For the text-containing cell, return its midpoint in (x, y) coordinate format. 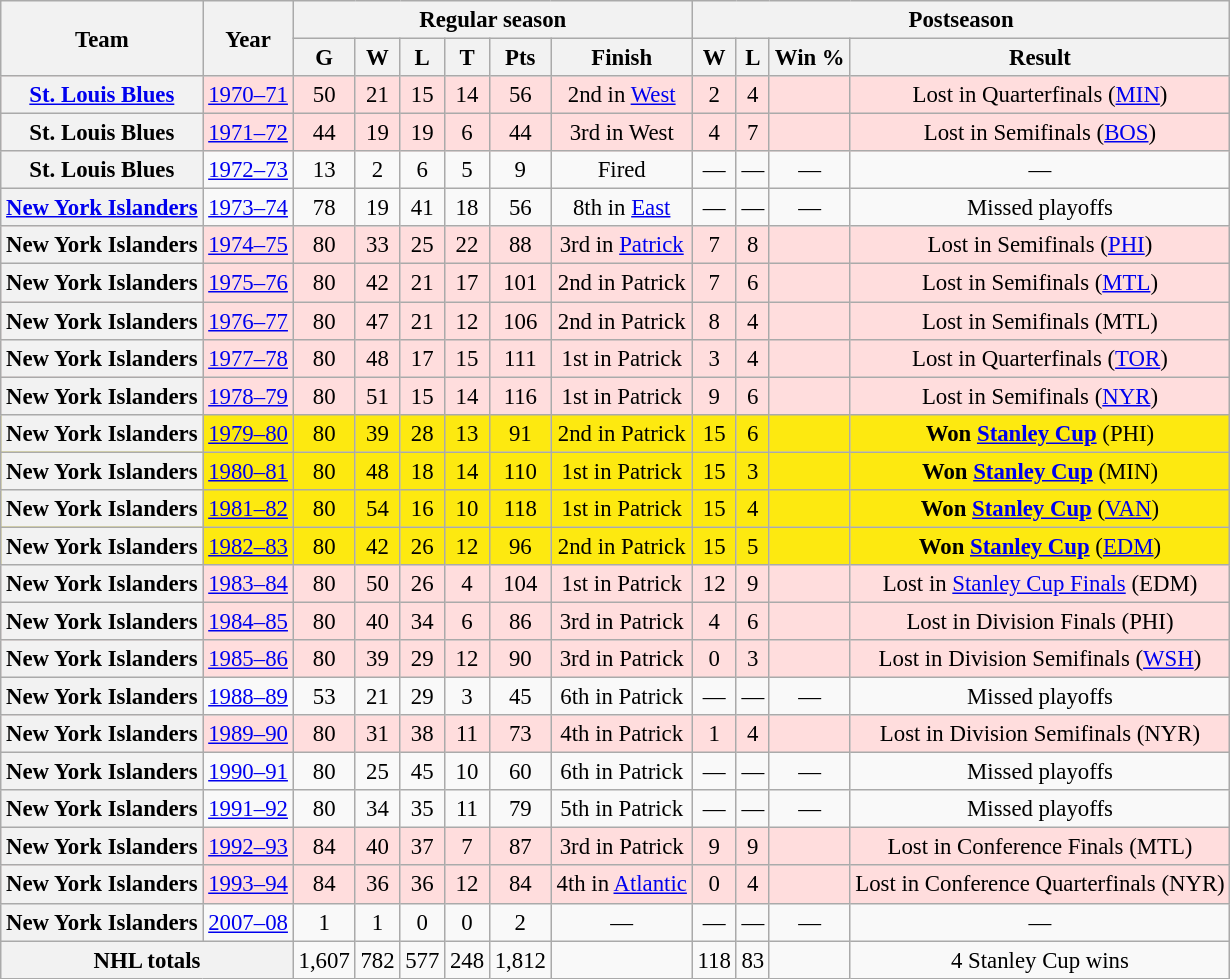
Year (248, 38)
110 (520, 471)
Lost in Conference Finals (MTL) (1040, 847)
78 (324, 208)
782 (378, 960)
1978–79 (248, 396)
1985–86 (248, 659)
4th in Atlantic (622, 885)
101 (520, 283)
28 (422, 433)
Won Stanley Cup (VAN) (1040, 509)
1971–72 (248, 133)
Fired (622, 170)
83 (752, 960)
Lost in Semifinals (BOS) (1040, 133)
1980–81 (248, 471)
79 (520, 809)
1990–91 (248, 772)
Pts (520, 58)
54 (378, 509)
Lost in Quarterfinals (TOR) (1040, 358)
1993–94 (248, 885)
NHL totals (147, 960)
Result (1040, 58)
33 (378, 245)
1,812 (520, 960)
1975–76 (248, 283)
8th in East (622, 208)
1970–71 (248, 95)
2007–08 (248, 922)
Lost in Semifinals (PHI) (1040, 245)
4th in Patrick (622, 734)
1988–89 (248, 697)
Lost in Division Finals (PHI) (1040, 621)
1982–83 (248, 546)
104 (520, 584)
88 (520, 245)
Won Stanley Cup (MIN) (1040, 471)
1989–90 (248, 734)
1992–93 (248, 847)
1979–80 (248, 433)
Regular season (492, 20)
1981–82 (248, 509)
31 (378, 734)
3rd in West (622, 133)
Win % (809, 58)
37 (422, 847)
Team (102, 38)
2nd in West (622, 95)
87 (520, 847)
1984–85 (248, 621)
Finish (622, 58)
1977–78 (248, 358)
1,607 (324, 960)
1976–77 (248, 321)
86 (520, 621)
51 (378, 396)
Lost in Quarterfinals (MIN) (1040, 95)
1983–84 (248, 584)
73 (520, 734)
116 (520, 396)
60 (520, 772)
16 (422, 509)
41 (422, 208)
35 (422, 809)
5th in Patrick (622, 809)
Postseason (961, 20)
248 (468, 960)
Lost in Stanley Cup Finals (EDM) (1040, 584)
47 (378, 321)
Lost in Conference Quarterfinals (NYR) (1040, 885)
90 (520, 659)
1991–92 (248, 809)
22 (468, 245)
Lost in Division Semifinals (WSH) (1040, 659)
53 (324, 697)
38 (422, 734)
91 (520, 433)
G (324, 58)
T (468, 58)
1974–75 (248, 245)
Won Stanley Cup (EDM) (1040, 546)
1972–73 (248, 170)
577 (422, 960)
Won Stanley Cup (PHI) (1040, 433)
4 Stanley Cup wins (1040, 960)
Lost in Division Semifinals (NYR) (1040, 734)
Lost in Semifinals (NYR) (1040, 396)
1973–74 (248, 208)
106 (520, 321)
96 (520, 546)
111 (520, 358)
